Output the (x, y) coordinate of the center of the cell containing the given text.  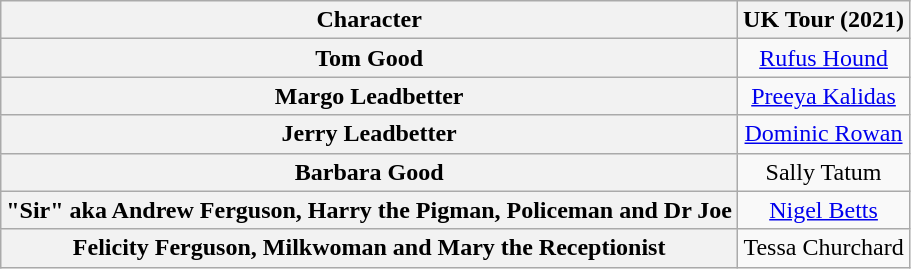
Nigel Betts (824, 210)
UK Tour (2021) (824, 20)
Felicity Ferguson, Milkwoman and Mary the Receptionist (370, 248)
Sally Tatum (824, 172)
Barbara Good (370, 172)
Jerry Leadbetter (370, 134)
Character (370, 20)
Dominic Rowan (824, 134)
Rufus Hound (824, 58)
Preeya Kalidas (824, 96)
Tom Good (370, 58)
Tessa Churchard (824, 248)
"Sir" aka Andrew Ferguson, Harry the Pigman, Policeman and Dr Joe (370, 210)
Margo Leadbetter (370, 96)
